Pinpoint the cell where the given text exists, returning its [x, y] midpoint coordinate. 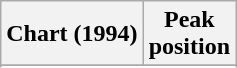
Peak position [189, 34]
Chart (1994) [72, 34]
